Provide the (X, Y) coordinate of the cell's center where the given text is located.  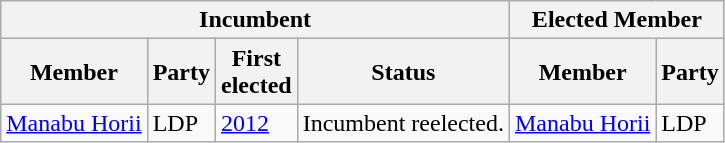
Incumbent reelected. (403, 123)
Status (403, 72)
2012 (256, 123)
Elected Member (616, 20)
Firstelected (256, 72)
Incumbent (256, 20)
